Return the (x, y) coordinate for the center point of the cell that contains the specified text.  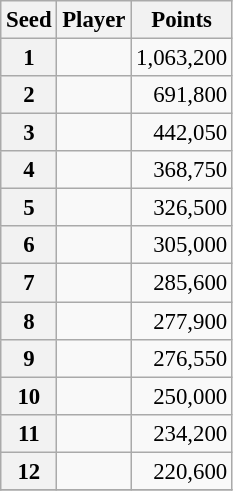
9 (29, 358)
368,750 (182, 170)
442,050 (182, 133)
12 (29, 471)
10 (29, 396)
326,500 (182, 208)
1 (29, 58)
11 (29, 433)
220,600 (182, 471)
7 (29, 283)
Player (94, 20)
234,200 (182, 433)
276,550 (182, 358)
6 (29, 245)
691,800 (182, 95)
285,600 (182, 283)
2 (29, 95)
250,000 (182, 396)
8 (29, 321)
5 (29, 208)
1,063,200 (182, 58)
4 (29, 170)
305,000 (182, 245)
Points (182, 20)
3 (29, 133)
Seed (29, 20)
277,900 (182, 321)
